Return the [x, y] coordinate for the center point of the cell that contains the specified text.  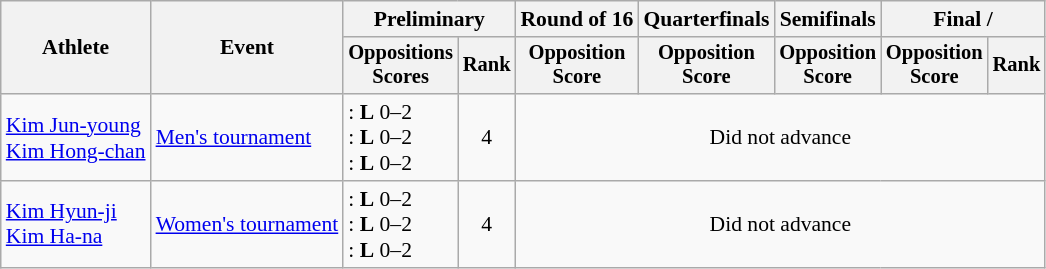
Kim Jun-youngKim Hong-chan [76, 138]
Quarterfinals [706, 19]
Athlete [76, 48]
Kim Hyun-jiKim Ha-na [76, 224]
Event [248, 48]
Men's tournament [248, 138]
Final / [963, 19]
OppositionsScores [400, 66]
Preliminary [429, 19]
Semifinals [828, 19]
Round of 16 [576, 19]
Women's tournament [248, 224]
